Extract the [x, y] coordinate from the center of the cell holding the provided text.  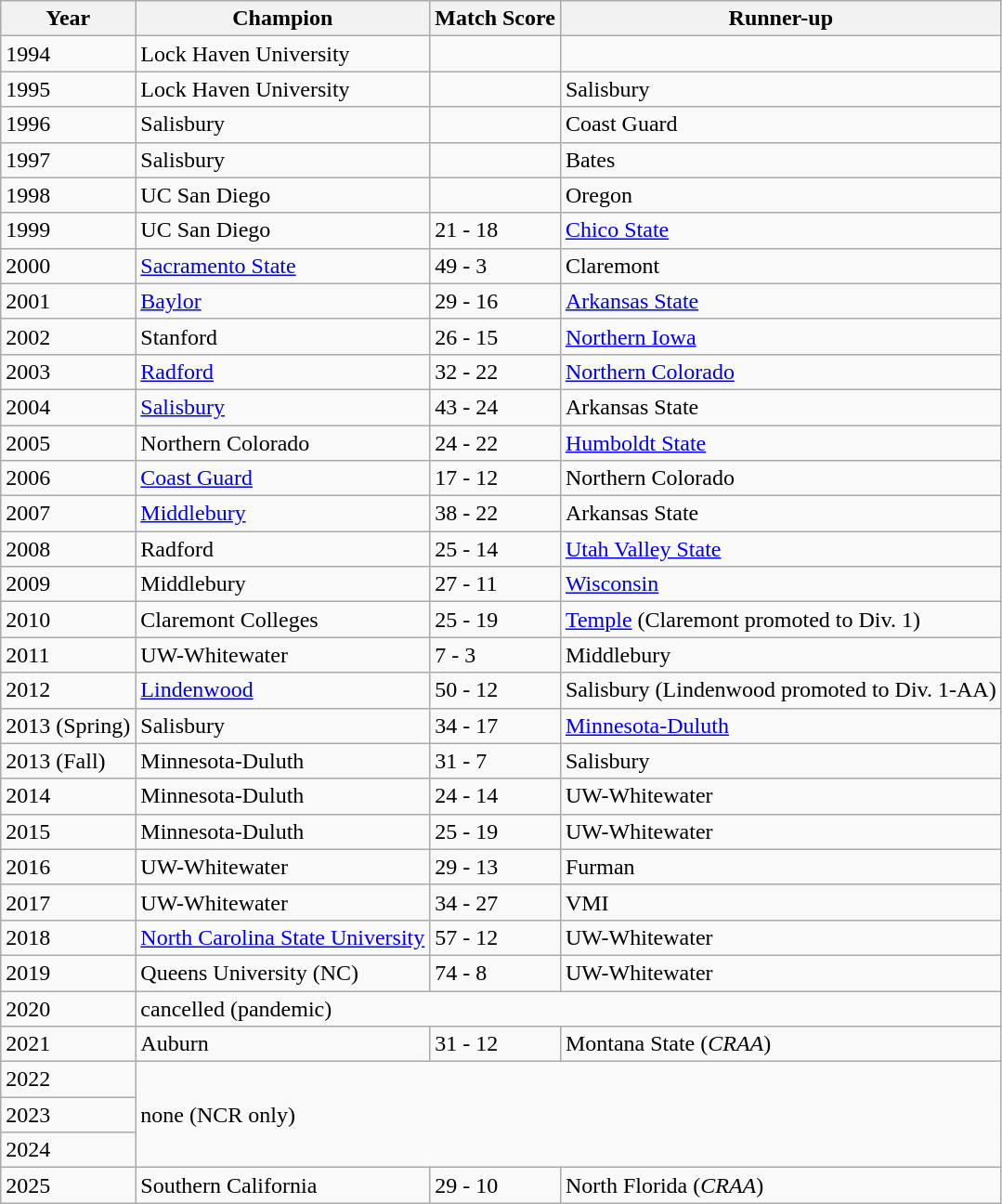
2009 [69, 584]
2020 [69, 1008]
Claremont [780, 266]
Oregon [780, 195]
1994 [69, 54]
Stanford [282, 336]
29 - 10 [496, 1185]
Lindenwood [282, 690]
57 - 12 [496, 937]
2016 [69, 867]
Baylor [282, 301]
Furman [780, 867]
Auburn [282, 1044]
21 - 18 [496, 230]
34 - 17 [496, 726]
24 - 22 [496, 443]
31 - 7 [496, 761]
Southern California [282, 1185]
25 - 14 [496, 549]
1997 [69, 160]
none (NCR only) [568, 1115]
2018 [69, 937]
2013 (Fall) [69, 761]
2005 [69, 443]
cancelled (pandemic) [568, 1008]
Humboldt State [780, 443]
49 - 3 [496, 266]
Year [69, 19]
1999 [69, 230]
2023 [69, 1115]
34 - 27 [496, 902]
74 - 8 [496, 973]
24 - 14 [496, 796]
2007 [69, 514]
2003 [69, 372]
Queens University (NC) [282, 973]
2025 [69, 1185]
29 - 13 [496, 867]
2000 [69, 266]
2011 [69, 655]
2022 [69, 1080]
2004 [69, 407]
2008 [69, 549]
Northern Iowa [780, 336]
32 - 22 [496, 372]
2006 [69, 478]
Montana State (CRAA) [780, 1044]
31 - 12 [496, 1044]
2012 [69, 690]
Salisbury (Lindenwood promoted to Div. 1-AA) [780, 690]
26 - 15 [496, 336]
Claremont Colleges [282, 620]
38 - 22 [496, 514]
17 - 12 [496, 478]
Wisconsin [780, 584]
43 - 24 [496, 407]
Bates [780, 160]
50 - 12 [496, 690]
North Florida (CRAA) [780, 1185]
Champion [282, 19]
2013 (Spring) [69, 726]
North Carolina State University [282, 937]
2002 [69, 336]
7 - 3 [496, 655]
27 - 11 [496, 584]
2024 [69, 1150]
2015 [69, 831]
2014 [69, 796]
2010 [69, 620]
Utah Valley State [780, 549]
Runner-up [780, 19]
1995 [69, 89]
Chico State [780, 230]
Match Score [496, 19]
Sacramento State [282, 266]
1996 [69, 124]
1998 [69, 195]
Temple (Claremont promoted to Div. 1) [780, 620]
2001 [69, 301]
2021 [69, 1044]
29 - 16 [496, 301]
2017 [69, 902]
VMI [780, 902]
2019 [69, 973]
